Capture the cell that displays the provided text and extract its [X, Y] central coordinate. 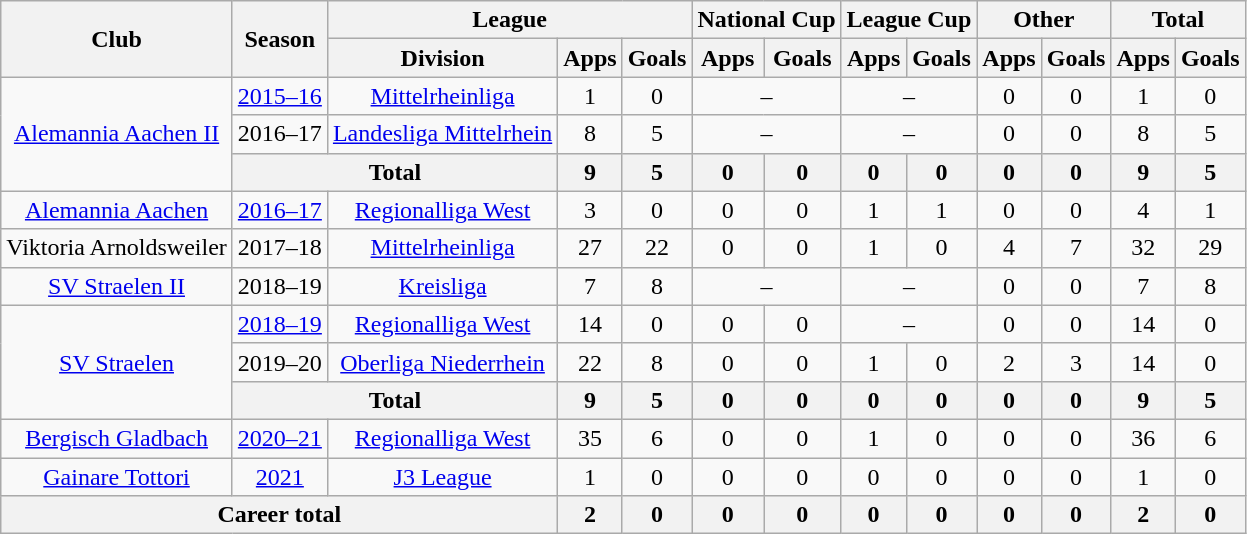
Alemannia Aachen II [117, 134]
32 [1143, 248]
2019–20 [280, 362]
League [510, 20]
Oberliga Niederrhein [442, 362]
Club [117, 39]
2017–18 [280, 248]
SV Straelen II [117, 286]
Career total [280, 515]
Kreisliga [442, 286]
2020–21 [280, 438]
Viktoria Arnoldsweiler [117, 248]
Division [442, 58]
Bergisch Gladbach [117, 438]
35 [590, 438]
Alemannia Aachen [117, 210]
League Cup [909, 20]
2015–16 [280, 96]
J3 League [442, 477]
27 [590, 248]
2021 [280, 477]
National Cup [766, 20]
36 [1143, 438]
Gainare Tottori [117, 477]
Season [280, 39]
29 [1210, 248]
SV Straelen [117, 362]
Other [1044, 20]
Landesliga Mittelrhein [442, 134]
